Scan for the cell matching the given text and deliver its (x, y) coordinate at center. 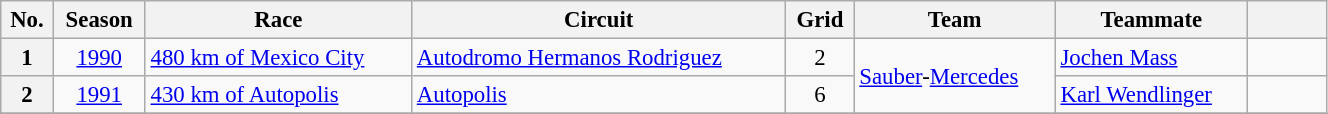
Sauber-Mercedes (954, 76)
Race (278, 20)
Karl Wendlinger (1151, 95)
Circuit (599, 20)
Grid (820, 20)
430 km of Autopolis (278, 95)
480 km of Mexico City (278, 58)
1990 (99, 58)
Teammate (1151, 20)
6 (820, 95)
Autodromo Hermanos Rodriguez (599, 58)
Team (954, 20)
Jochen Mass (1151, 58)
1 (27, 58)
Autopolis (599, 95)
Season (99, 20)
No. (27, 20)
1991 (99, 95)
